Extract the (x, y) coordinate from the center of the cell holding the provided text.  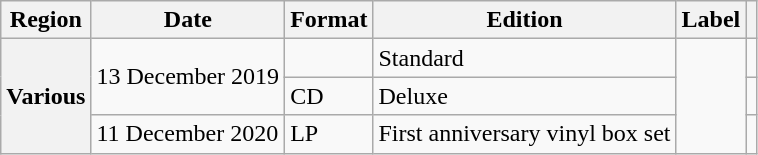
13 December 2019 (188, 77)
11 December 2020 (188, 134)
Standard (524, 58)
Label (711, 20)
Edition (524, 20)
LP (329, 134)
Deluxe (524, 96)
Format (329, 20)
Date (188, 20)
First anniversary vinyl box set (524, 134)
Various (46, 96)
Region (46, 20)
CD (329, 96)
